Identify which cell holds the provided text, then report its (X, Y) central coordinate. 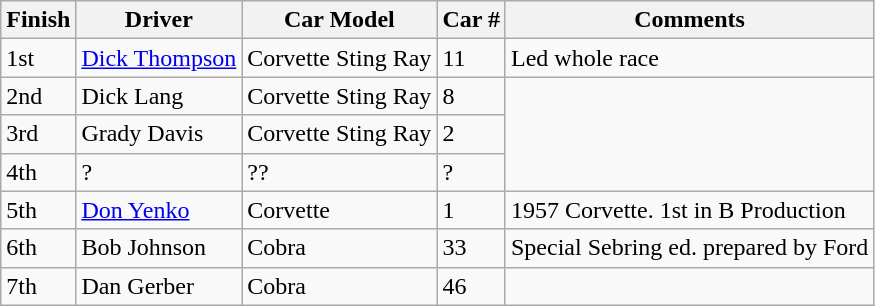
Special Sebring ed. prepared by Ford (689, 248)
Driver (159, 20)
2 (472, 134)
3rd (38, 134)
Dick Thompson (159, 58)
Car Model (340, 20)
6th (38, 248)
Don Yenko (159, 210)
Dan Gerber (159, 286)
?? (340, 172)
Grady Davis (159, 134)
Corvette (340, 210)
7th (38, 286)
1st (38, 58)
Led whole race (689, 58)
Comments (689, 20)
4th (38, 172)
1 (472, 210)
1957 Corvette. 1st in B Production (689, 210)
Car # (472, 20)
11 (472, 58)
2nd (38, 96)
Dick Lang (159, 96)
Finish (38, 20)
33 (472, 248)
Bob Johnson (159, 248)
46 (472, 286)
5th (38, 210)
8 (472, 96)
